Output the (x, y) coordinate of the center of the cell containing the given text.  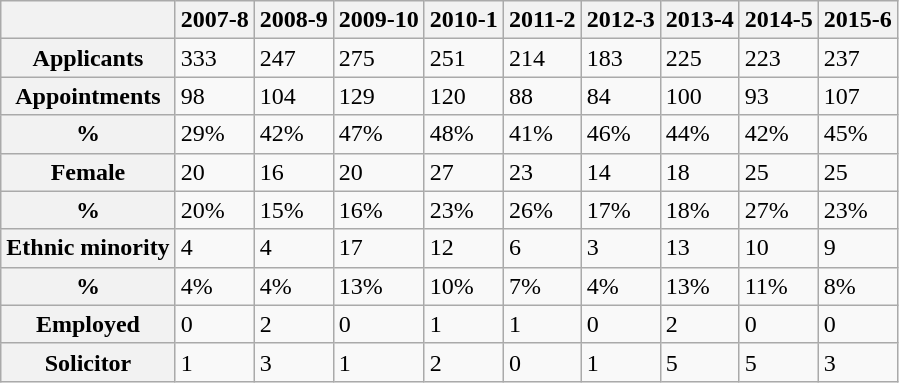
Ethnic minority (88, 248)
120 (464, 96)
41% (542, 134)
2013-4 (700, 20)
20% (214, 210)
17% (620, 210)
23 (542, 172)
223 (778, 58)
27 (464, 172)
275 (378, 58)
84 (620, 96)
2015-6 (858, 20)
2011-2 (542, 20)
44% (700, 134)
214 (542, 58)
Solicitor (88, 362)
15% (294, 210)
Applicants (88, 58)
29% (214, 134)
2009-10 (378, 20)
129 (378, 96)
333 (214, 58)
2008-9 (294, 20)
46% (620, 134)
2012-3 (620, 20)
2010-1 (464, 20)
93 (778, 96)
6 (542, 248)
183 (620, 58)
26% (542, 210)
104 (294, 96)
18 (700, 172)
11% (778, 286)
9 (858, 248)
16 (294, 172)
2007-8 (214, 20)
251 (464, 58)
7% (542, 286)
16% (378, 210)
45% (858, 134)
12 (464, 248)
13 (700, 248)
100 (700, 96)
225 (700, 58)
107 (858, 96)
Appointments (88, 96)
10% (464, 286)
14 (620, 172)
27% (778, 210)
8% (858, 286)
88 (542, 96)
48% (464, 134)
10 (778, 248)
98 (214, 96)
47% (378, 134)
2014-5 (778, 20)
17 (378, 248)
Female (88, 172)
247 (294, 58)
237 (858, 58)
Employed (88, 324)
18% (700, 210)
